Extract the (x, y) coordinate from the center of the cell holding the provided text.  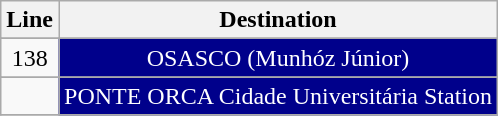
PONTE ORCA Cidade Universitária Station (278, 96)
Destination (278, 20)
OSASCO (Munhóz Júnior) (278, 58)
Line (30, 20)
138 (30, 58)
